From the cell containing the given text, extract its center point as [X, Y] coordinate. 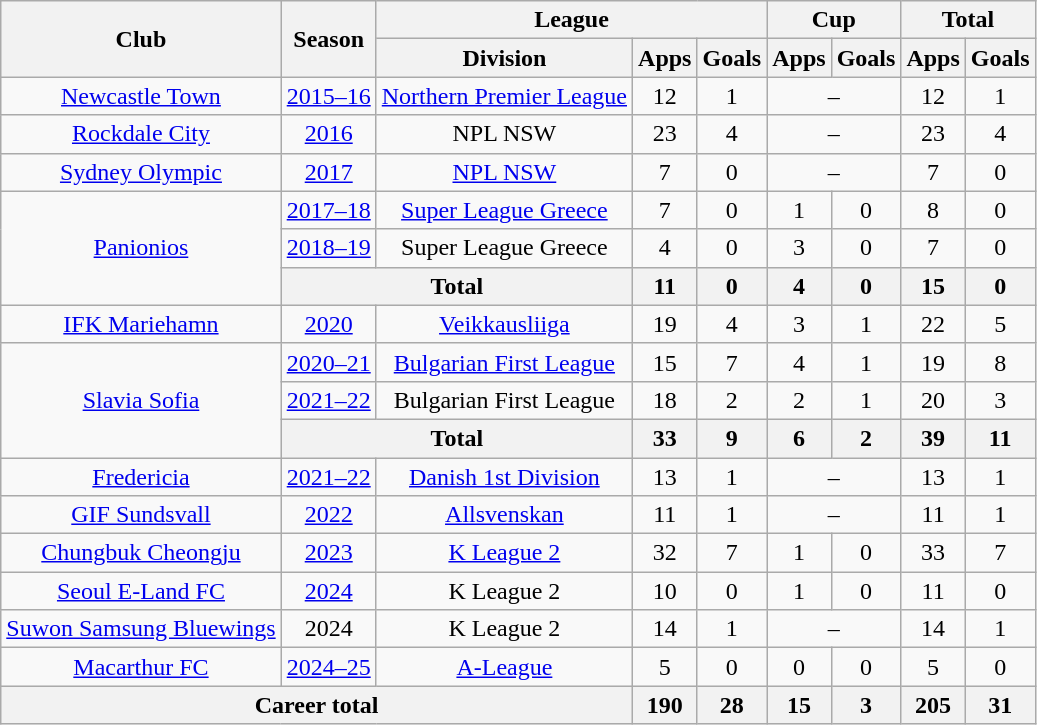
Veikkausliiga [504, 324]
2020 [328, 324]
IFK Mariehamn [141, 324]
Macarthur FC [141, 667]
Allsvenskan [504, 515]
39 [933, 438]
Chungbuk Cheongju [141, 553]
2022 [328, 515]
190 [665, 705]
Seoul E-Land FC [141, 591]
2020–21 [328, 362]
20 [933, 400]
10 [665, 591]
Club [141, 39]
6 [799, 438]
205 [933, 705]
18 [665, 400]
Season [328, 39]
Newcastle Town [141, 96]
League [571, 20]
Fredericia [141, 477]
2018–19 [328, 248]
2016 [328, 134]
2017 [328, 172]
Cup [834, 20]
31 [1000, 705]
Sydney Olympic [141, 172]
Career total [317, 705]
Danish 1st Division [504, 477]
Rockdale City [141, 134]
28 [732, 705]
2017–18 [328, 210]
Panionios [141, 248]
22 [933, 324]
9 [732, 438]
GIF Sundsvall [141, 515]
32 [665, 553]
Northern Premier League [504, 96]
2024–25 [328, 667]
Division [504, 58]
2023 [328, 553]
Suwon Samsung Bluewings [141, 629]
A-League [504, 667]
2015–16 [328, 96]
Slavia Sofia [141, 400]
